Return the (X, Y) coordinate for the center point of the cell that contains the specified text.  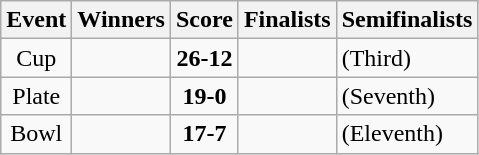
Bowl (36, 134)
Finalists (287, 20)
26-12 (204, 58)
Score (204, 20)
Winners (122, 20)
Semifinalists (407, 20)
(Third) (407, 58)
Plate (36, 96)
(Seventh) (407, 96)
(Eleventh) (407, 134)
Cup (36, 58)
19-0 (204, 96)
Event (36, 20)
17-7 (204, 134)
